Find where the given text appears and provide that cell's center as [x, y] coordinate. 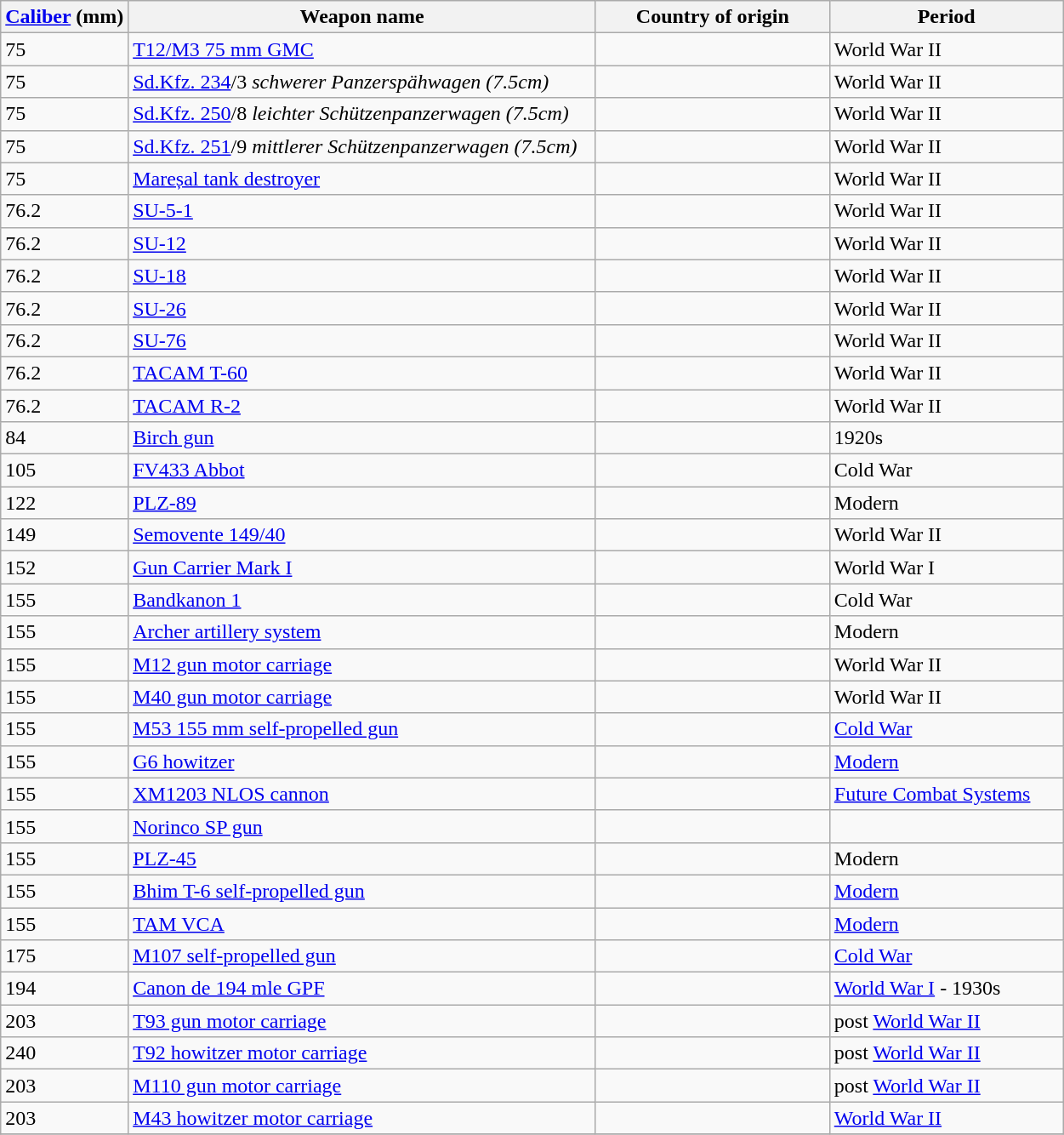
TACAM R-2 [362, 406]
Caliber (mm) [65, 17]
Bhim T-6 self-propelled gun [362, 891]
M40 gun motor carriage [362, 697]
T92 howitzer motor carriage [362, 1053]
Country of origin [713, 17]
SU-12 [362, 243]
SU-5-1 [362, 211]
PLZ-89 [362, 503]
Semovente 149/40 [362, 535]
Gun Carrier Mark I [362, 567]
Norinco SP gun [362, 826]
Canon de 194 mle GPF [362, 989]
FV433 Abbot [362, 471]
Future Combat Systems [946, 794]
T12/M3 75 mm GMC [362, 49]
Sd.Kfz. 251/9 mittlerer Schützenpanzerwagen (7.5cm) [362, 146]
TACAM T-60 [362, 373]
G6 howitzer [362, 761]
Sd.Kfz. 234/3 schwerer Panzerspähwagen (7.5cm) [362, 82]
Archer artillery system [362, 632]
Weapon name [362, 17]
149 [65, 535]
TAM VCA [362, 923]
84 [65, 438]
1920s [946, 438]
152 [65, 567]
M53 155 mm self-propelled gun [362, 729]
122 [65, 503]
175 [65, 956]
World War I [946, 567]
SU-26 [362, 308]
SU-76 [362, 340]
M107 self-propelled gun [362, 956]
240 [65, 1053]
T93 gun motor carriage [362, 1021]
M12 gun motor carriage [362, 664]
Bandkanon 1 [362, 600]
SU-18 [362, 276]
Period [946, 17]
Mareșal tank destroyer [362, 179]
XM1203 NLOS cannon [362, 794]
M110 gun motor carriage [362, 1086]
World War I - 1930s [946, 989]
Sd.Kfz. 250/8 leichter Schützenpanzerwagen (7.5cm) [362, 114]
PLZ-45 [362, 858]
M43 howitzer motor carriage [362, 1118]
194 [65, 989]
Birch gun [362, 438]
105 [65, 471]
